Capture the cell that displays the provided text and extract its (x, y) central coordinate. 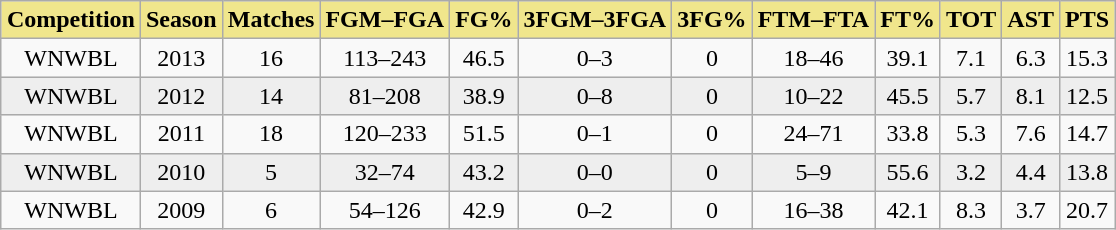
6.3 (1031, 58)
6 (271, 210)
55.6 (908, 172)
18 (271, 134)
2010 (181, 172)
12.5 (1088, 96)
0–8 (595, 96)
4.4 (1031, 172)
5–9 (814, 172)
2013 (181, 58)
0–3 (595, 58)
14.7 (1088, 134)
39.1 (908, 58)
TOT (970, 20)
0–2 (595, 210)
0–0 (595, 172)
5.7 (970, 96)
14 (271, 96)
43.2 (484, 172)
Matches (271, 20)
5.3 (970, 134)
113–243 (385, 58)
0–1 (595, 134)
Season (181, 20)
3FGM–3FGA (595, 20)
2009 (181, 210)
2011 (181, 134)
10–22 (814, 96)
16–38 (814, 210)
42.9 (484, 210)
24–71 (814, 134)
Competition (70, 20)
3.7 (1031, 210)
45.5 (908, 96)
FG% (484, 20)
16 (271, 58)
AST (1031, 20)
46.5 (484, 58)
PTS (1088, 20)
8.3 (970, 210)
5 (271, 172)
3FG% (712, 20)
13.8 (1088, 172)
81–208 (385, 96)
33.8 (908, 134)
18–46 (814, 58)
3.2 (970, 172)
8.1 (1031, 96)
20.7 (1088, 210)
2012 (181, 96)
42.1 (908, 210)
FT% (908, 20)
51.5 (484, 134)
120–233 (385, 134)
FTM–FTA (814, 20)
15.3 (1088, 58)
54–126 (385, 210)
7.1 (970, 58)
FGM–FGA (385, 20)
7.6 (1031, 134)
38.9 (484, 96)
32–74 (385, 172)
